Pinpoint the cell where the given text exists, returning its [X, Y] midpoint coordinate. 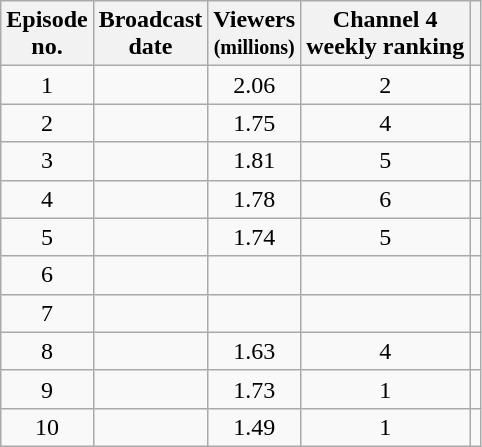
Episodeno. [47, 34]
Channel 4weekly ranking [386, 34]
Viewers(millions) [254, 34]
1.49 [254, 427]
3 [47, 161]
Broadcastdate [150, 34]
7 [47, 313]
1.74 [254, 237]
1.81 [254, 161]
2.06 [254, 85]
1.78 [254, 199]
10 [47, 427]
1.63 [254, 351]
1.75 [254, 123]
9 [47, 389]
8 [47, 351]
1.73 [254, 389]
